Locate the cell with the specified text and output its (x, y) center coordinate. 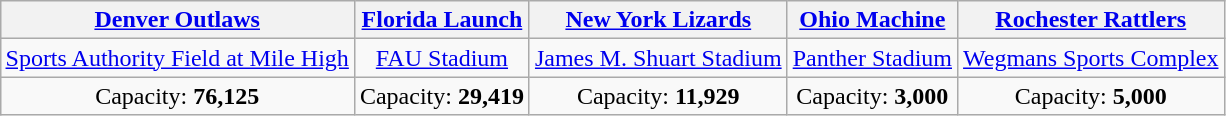
Capacity: 11,929 (658, 96)
Wegmans Sports Complex (1091, 58)
Capacity: 76,125 (177, 96)
New York Lizards (658, 20)
Capacity: 29,419 (442, 96)
Rochester Rattlers (1091, 20)
Sports Authority Field at Mile High (177, 58)
Panther Stadium (872, 58)
Capacity: 5,000 (1091, 96)
FAU Stadium (442, 58)
James M. Shuart Stadium (658, 58)
Capacity: 3,000 (872, 96)
Ohio Machine (872, 20)
Denver Outlaws (177, 20)
Florida Launch (442, 20)
